Determine the [X, Y] coordinate at the center of the cell enclosing the given text.  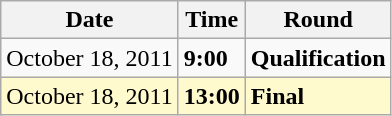
9:00 [212, 58]
Qualification [318, 58]
13:00 [212, 96]
Final [318, 96]
Time [212, 20]
Round [318, 20]
Date [90, 20]
